Identify which cell holds the provided text, then report its (X, Y) central coordinate. 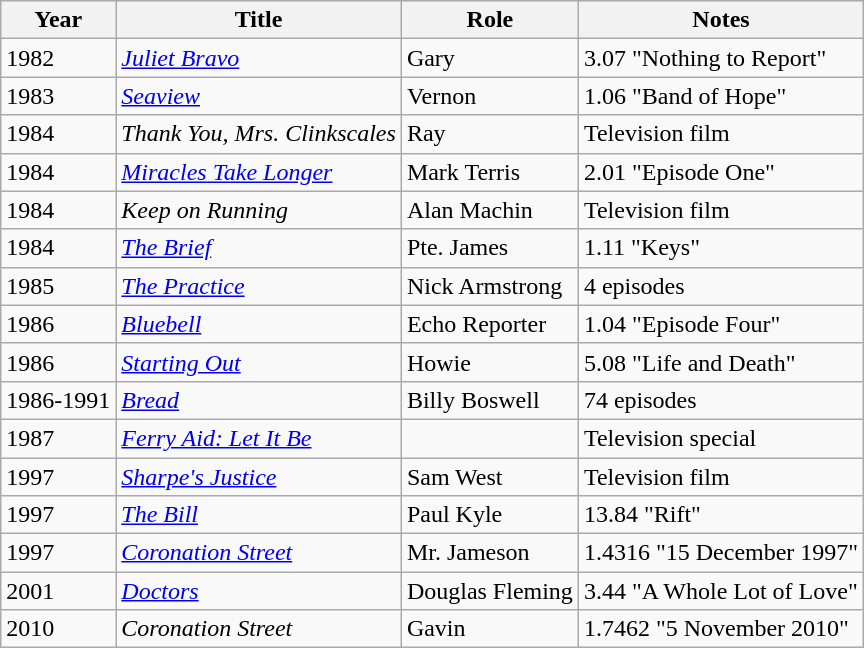
Bluebell (259, 324)
Juliet Bravo (259, 58)
Thank You, Mrs. Clinkscales (259, 134)
Year (58, 20)
13.84 "Rift" (720, 515)
Vernon (490, 96)
Notes (720, 20)
Television special (720, 438)
2010 (58, 629)
Seaview (259, 96)
1.06 "Band of Hope" (720, 96)
Sharpe's Justice (259, 477)
1.04 "Episode Four" (720, 324)
1.4316 "15 December 1997" (720, 553)
Mr. Jameson (490, 553)
Nick Armstrong (490, 286)
Billy Boswell (490, 400)
1.7462 "5 November 2010" (720, 629)
Keep on Running (259, 210)
Miracles Take Longer (259, 172)
Gary (490, 58)
Douglas Fleming (490, 591)
Howie (490, 362)
Title (259, 20)
4 episodes (720, 286)
1982 (58, 58)
The Practice (259, 286)
Starting Out (259, 362)
Sam West (490, 477)
Role (490, 20)
1987 (58, 438)
1.11 "Keys" (720, 248)
Doctors (259, 591)
2.01 "Episode One" (720, 172)
2001 (58, 591)
74 episodes (720, 400)
Ferry Aid: Let It Be (259, 438)
1985 (58, 286)
The Bill (259, 515)
Gavin (490, 629)
1983 (58, 96)
Echo Reporter (490, 324)
Alan Machin (490, 210)
Paul Kyle (490, 515)
3.44 "A Whole Lot of Love" (720, 591)
Ray (490, 134)
5.08 "Life and Death" (720, 362)
Pte. James (490, 248)
Bread (259, 400)
1986-1991 (58, 400)
Mark Terris (490, 172)
The Brief (259, 248)
3.07 "Nothing to Report" (720, 58)
